Locate the cell with the specified text and output its [x, y] center coordinate. 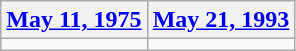
May 21, 1993 [221, 20]
May 11, 1975 [74, 20]
